Find where the given text appears and provide that cell's center as [x, y] coordinate. 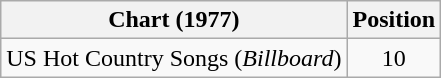
10 [394, 58]
Chart (1977) [174, 20]
US Hot Country Songs (Billboard) [174, 58]
Position [394, 20]
